Output the (x, y) coordinate of the center of the cell containing the given text.  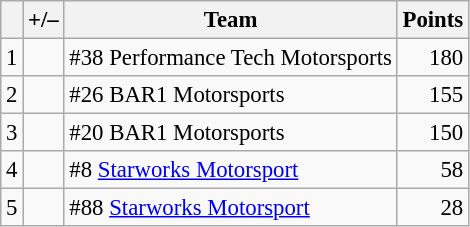
1 (12, 58)
#26 BAR1 Motorsports (230, 95)
#20 BAR1 Motorsports (230, 133)
180 (432, 58)
+/– (44, 20)
Team (230, 20)
5 (12, 208)
2 (12, 95)
Points (432, 20)
#38 Performance Tech Motorsports (230, 58)
4 (12, 170)
#8 Starworks Motorsport (230, 170)
#88 Starworks Motorsport (230, 208)
155 (432, 95)
150 (432, 133)
28 (432, 208)
58 (432, 170)
3 (12, 133)
